Determine the (X, Y) coordinate at the center of the cell enclosing the given text.  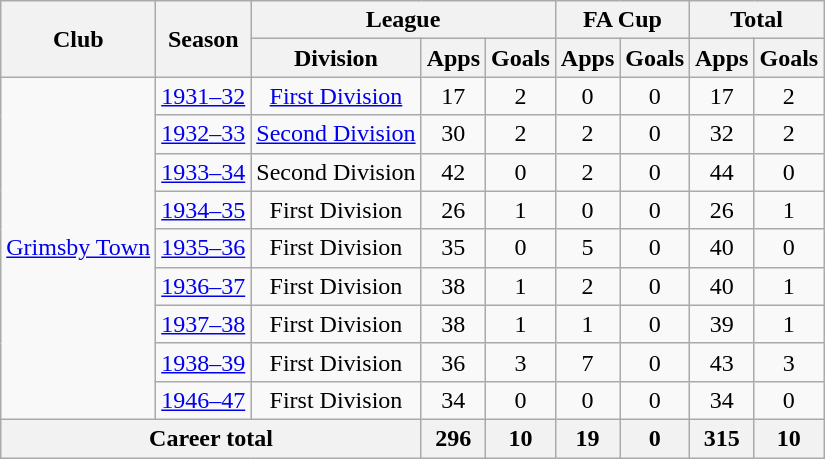
1946–47 (204, 400)
19 (587, 438)
League (404, 20)
Club (78, 39)
5 (587, 248)
30 (453, 134)
32 (722, 134)
1937–38 (204, 324)
315 (722, 438)
Grimsby Town (78, 248)
43 (722, 362)
1933–34 (204, 172)
1934–35 (204, 210)
Season (204, 39)
1931–32 (204, 96)
39 (722, 324)
Division (336, 58)
44 (722, 172)
1935–36 (204, 248)
296 (453, 438)
Total (757, 20)
35 (453, 248)
Career total (211, 438)
1938–39 (204, 362)
1932–33 (204, 134)
42 (453, 172)
FA Cup (622, 20)
36 (453, 362)
1936–37 (204, 286)
7 (587, 362)
